Pinpoint the cell where the given text exists, returning its (x, y) midpoint coordinate. 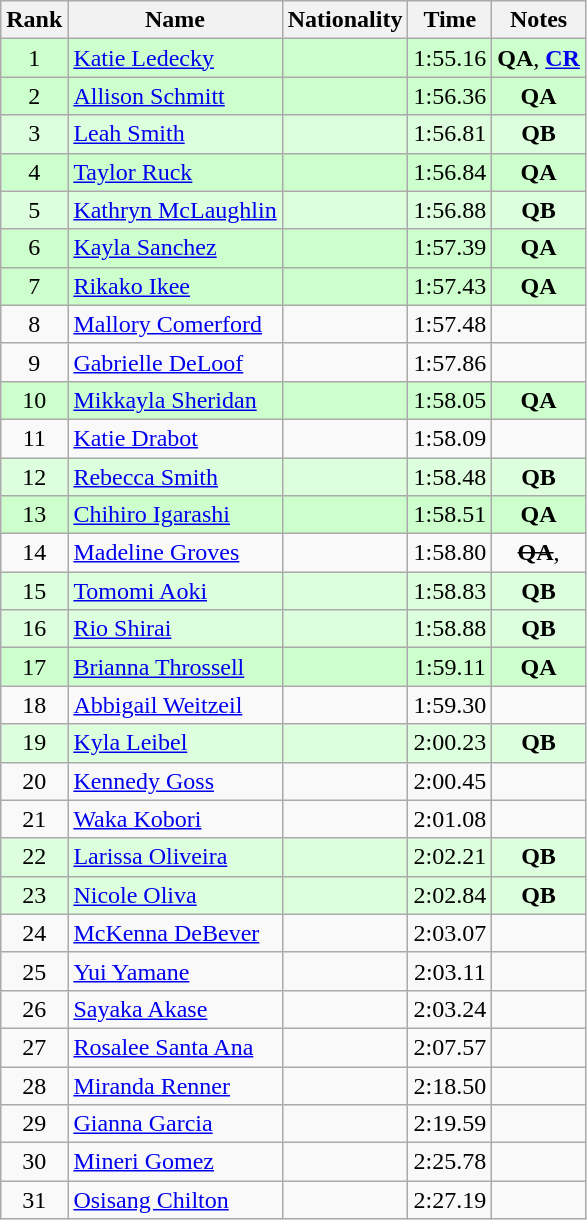
23 (34, 895)
1:58.83 (450, 591)
4 (34, 172)
QA, (539, 553)
Abbigail Weitzeil (175, 705)
Waka Kobori (175, 819)
10 (34, 400)
Rosalee Santa Ana (175, 1047)
2:00.23 (450, 743)
Katie Drabot (175, 438)
Leah Smith (175, 134)
31 (34, 1200)
QA, CR (539, 58)
22 (34, 857)
3 (34, 134)
Madeline Groves (175, 553)
30 (34, 1162)
Rebecca Smith (175, 477)
1 (34, 58)
15 (34, 591)
2:01.08 (450, 819)
2:02.84 (450, 895)
Rank (34, 20)
1:57.48 (450, 324)
Mineri Gomez (175, 1162)
6 (34, 248)
Allison Schmitt (175, 96)
1:57.86 (450, 362)
21 (34, 819)
Rio Shirai (175, 629)
13 (34, 515)
1:56.36 (450, 96)
Larissa Oliveira (175, 857)
2:19.59 (450, 1124)
24 (34, 933)
17 (34, 667)
Taylor Ruck (175, 172)
Name (175, 20)
Mallory Comerford (175, 324)
Notes (539, 20)
5 (34, 210)
16 (34, 629)
Rikako Ikee (175, 286)
Kyla Leibel (175, 743)
Kathryn McLaughlin (175, 210)
McKenna DeBever (175, 933)
1:58.80 (450, 553)
1:58.05 (450, 400)
27 (34, 1047)
Mikkayla Sheridan (175, 400)
20 (34, 781)
1:58.51 (450, 515)
1:56.81 (450, 134)
2 (34, 96)
1:58.48 (450, 477)
1:58.09 (450, 438)
Tomomi Aoki (175, 591)
Katie Ledecky (175, 58)
2:18.50 (450, 1085)
1:58.88 (450, 629)
11 (34, 438)
19 (34, 743)
1:55.16 (450, 58)
2:03.24 (450, 1009)
18 (34, 705)
7 (34, 286)
2:00.45 (450, 781)
25 (34, 971)
Nicole Oliva (175, 895)
2:25.78 (450, 1162)
2:03.11 (450, 971)
2:02.21 (450, 857)
29 (34, 1124)
1:59.11 (450, 667)
2:27.19 (450, 1200)
1:57.39 (450, 248)
1:56.84 (450, 172)
Time (450, 20)
1:59.30 (450, 705)
26 (34, 1009)
2:07.57 (450, 1047)
1:57.43 (450, 286)
2:03.07 (450, 933)
Brianna Throssell (175, 667)
Miranda Renner (175, 1085)
14 (34, 553)
1:56.88 (450, 210)
Gianna Garcia (175, 1124)
8 (34, 324)
Chihiro Igarashi (175, 515)
28 (34, 1085)
9 (34, 362)
Sayaka Akase (175, 1009)
Kayla Sanchez (175, 248)
Yui Yamane (175, 971)
Gabrielle DeLoof (175, 362)
12 (34, 477)
Kennedy Goss (175, 781)
Nationality (345, 20)
Osisang Chilton (175, 1200)
